From the cell containing the given text, extract its center point as (X, Y) coordinate. 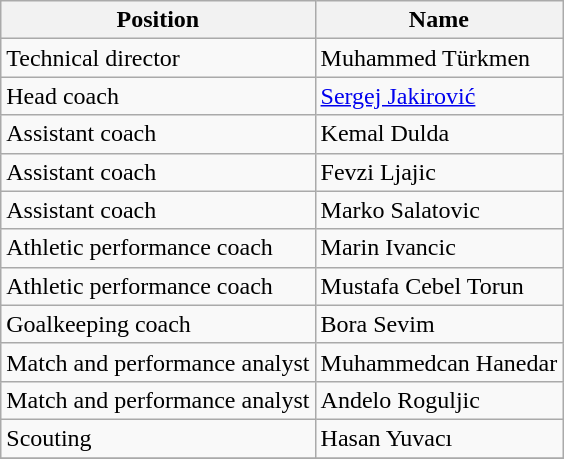
Scouting (158, 438)
Name (439, 20)
Kemal Dulda (439, 134)
Mustafa Cebel Torun (439, 286)
Head coach (158, 96)
Fevzi Ljajic (439, 172)
Technical director (158, 58)
Position (158, 20)
Muhammed Türkmen (439, 58)
Marin Ivancic (439, 248)
Andelo Roguljic (439, 400)
Muhammedcan Hanedar (439, 362)
Sergej Jakirović (439, 96)
Goalkeeping coach (158, 324)
Bora Sevim (439, 324)
Marko Salatovic (439, 210)
Hasan Yuvacı (439, 438)
